Identify which cell holds the provided text, then report its [x, y] central coordinate. 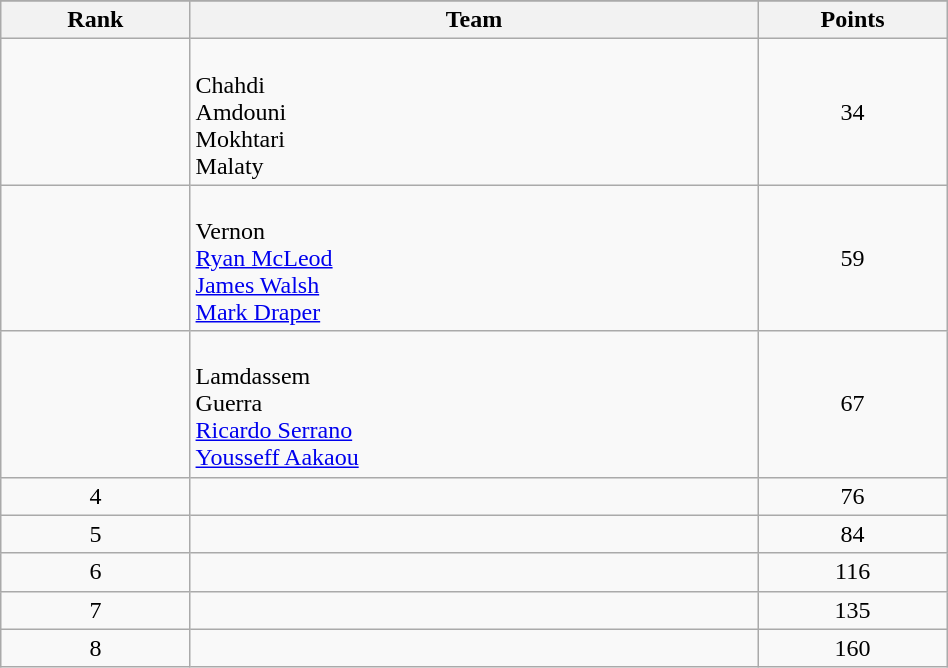
4 [96, 496]
7 [96, 610]
VernonRyan McLeodJames WalshMark Draper [474, 258]
84 [852, 534]
LamdassemGuerraRicardo SerranoYousseff Aakaou [474, 404]
116 [852, 572]
34 [852, 112]
Team [474, 20]
67 [852, 404]
76 [852, 496]
Points [852, 20]
135 [852, 610]
59 [852, 258]
6 [96, 572]
5 [96, 534]
ChahdiAmdouniMokhtariMalaty [474, 112]
8 [96, 648]
160 [852, 648]
Rank [96, 20]
